For the text-containing cell, return its midpoint in [X, Y] coordinate format. 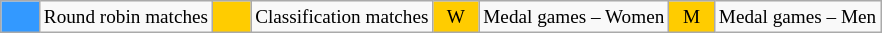
M [692, 17]
Classification matches [342, 17]
W [456, 17]
Round robin matches [126, 17]
Medal games – Men [797, 17]
Medal games – Women [574, 17]
